For the text-containing cell, return its midpoint in (x, y) coordinate format. 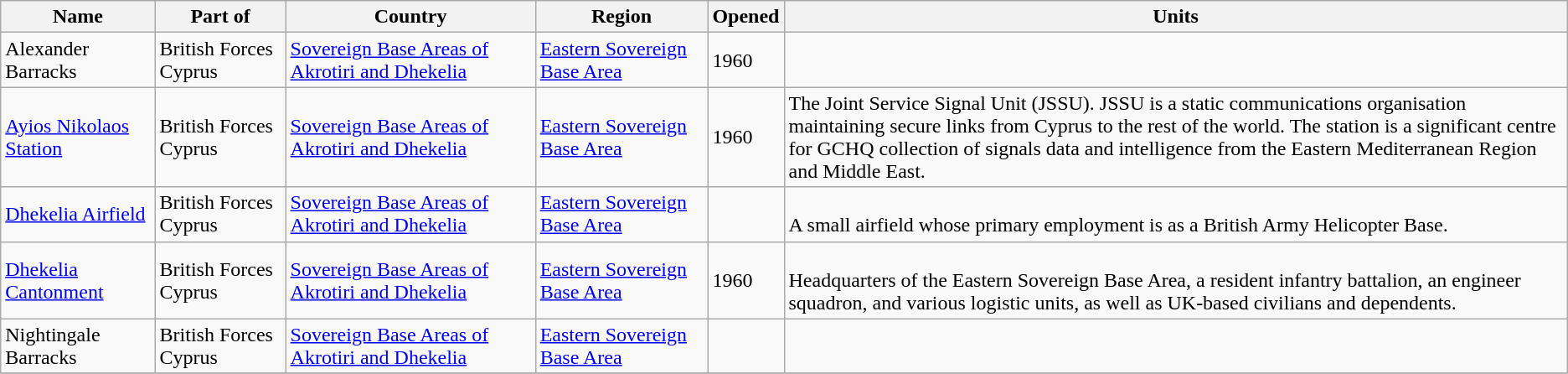
Part of (220, 17)
Region (622, 17)
Ayios Nikolaos Station (78, 138)
Alexander Barracks (78, 60)
Name (78, 17)
Units (1176, 17)
A small airfield whose primary employment is as a British Army Helicopter Base. (1176, 215)
Dhekelia Airfield (78, 215)
Nightingale Barracks (78, 345)
Dhekelia Cantonment (78, 280)
Opened (745, 17)
Country (410, 17)
